Determine the (x, y) coordinate at the center of the cell enclosing the given text.  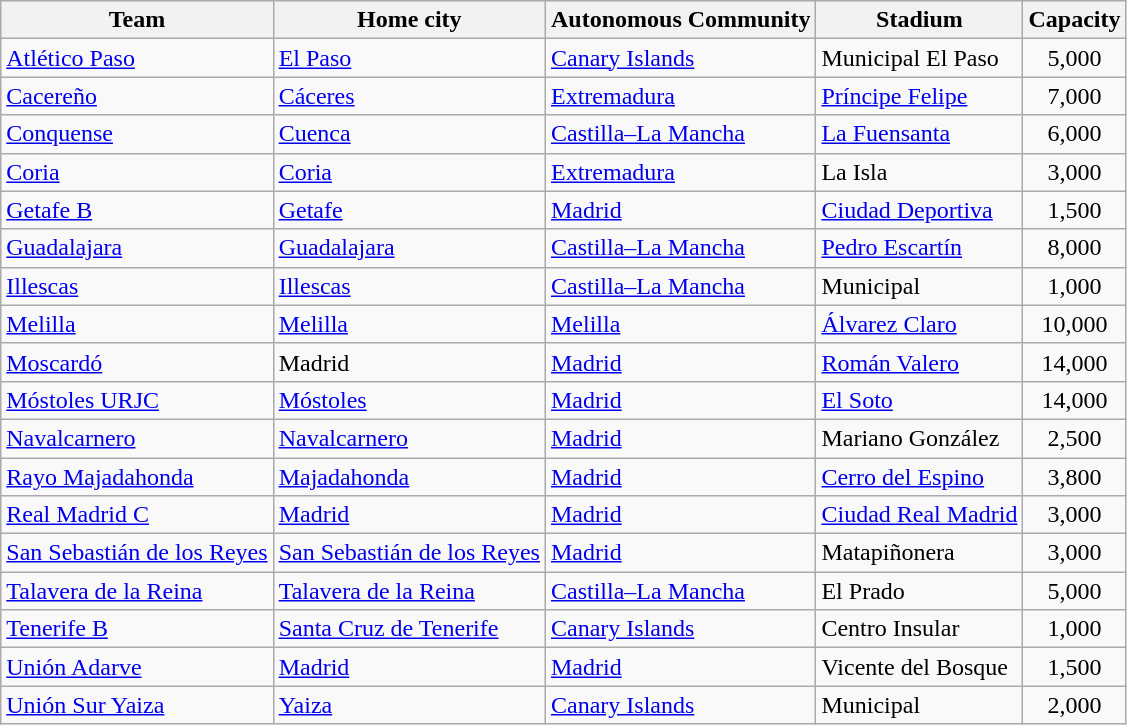
Capacity (1074, 20)
Moscardó (137, 362)
Autonomous Community (680, 20)
Getafe B (137, 210)
Cuenca (409, 134)
Tenerife B (137, 629)
La Fuensanta (920, 134)
Pedro Escartín (920, 248)
Unión Adarve (137, 667)
6,000 (1074, 134)
Conquense (137, 134)
Majadahonda (409, 477)
El Prado (920, 591)
El Soto (920, 400)
Móstoles URJC (137, 400)
Getafe (409, 210)
Atlético Paso (137, 58)
Rayo Majadahonda (137, 477)
10,000 (1074, 324)
Cáceres (409, 96)
Príncipe Felipe (920, 96)
2,500 (1074, 438)
Ciudad Deportiva (920, 210)
La Isla (920, 172)
Román Valero (920, 362)
El Paso (409, 58)
Team (137, 20)
Municipal El Paso (920, 58)
Yaiza (409, 705)
Vicente del Bosque (920, 667)
Cacereño (137, 96)
Cerro del Espino (920, 477)
Centro Insular (920, 629)
7,000 (1074, 96)
Álvarez Claro (920, 324)
2,000 (1074, 705)
Stadium (920, 20)
Ciudad Real Madrid (920, 515)
Móstoles (409, 400)
Santa Cruz de Tenerife (409, 629)
Matapiñonera (920, 553)
Mariano González (920, 438)
Real Madrid C (137, 515)
Unión Sur Yaiza (137, 705)
8,000 (1074, 248)
Home city (409, 20)
3,800 (1074, 477)
